For the text-containing cell, return its midpoint in (X, Y) coordinate format. 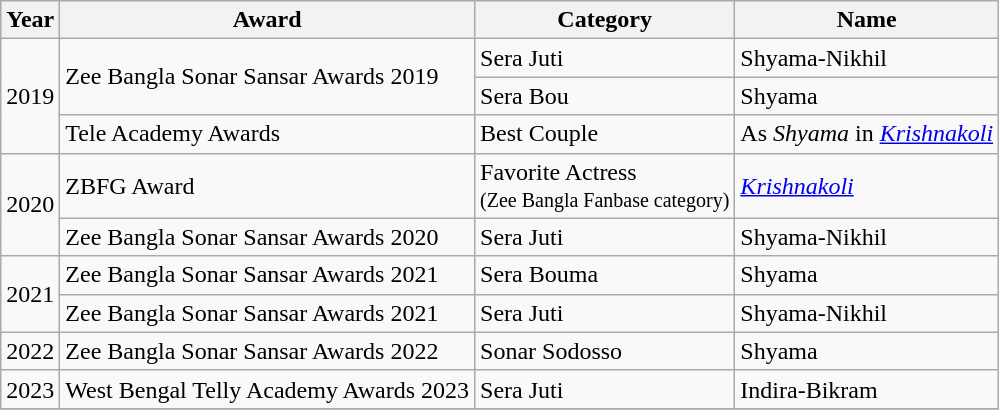
2023 (30, 389)
Sera Bouma (605, 275)
Tele Academy Awards (268, 134)
Favorite Actress(Zee Bangla Fanbase category) (605, 186)
As Shyama in Krishnakoli (867, 134)
Zee Bangla Sonar Sansar Awards 2019 (268, 77)
Award (268, 20)
West Bengal Telly Academy Awards 2023 (268, 389)
2022 (30, 351)
Year (30, 20)
2019 (30, 96)
Best Couple (605, 134)
Name (867, 20)
ZBFG Award (268, 186)
Krishnakoli (867, 186)
Indira-Bikram (867, 389)
Sonar Sodosso (605, 351)
Zee Bangla Sonar Sansar Awards 2020 (268, 237)
Sera Bou (605, 96)
2020 (30, 204)
2021 (30, 294)
Zee Bangla Sonar Sansar Awards 2022 (268, 351)
Category (605, 20)
